Return the [X, Y] coordinate for the center point of the cell that contains the specified text.  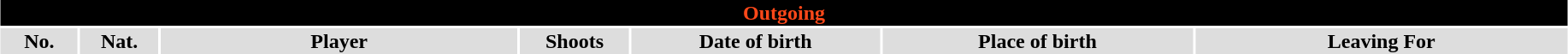
Player [339, 41]
No. [39, 41]
Outgoing [783, 13]
Shoots [575, 41]
Nat. [120, 41]
Place of birth [1038, 41]
Leaving For [1382, 41]
Date of birth [755, 41]
